Detect which cell encompasses the target text, then output its (X, Y) center coordinate. 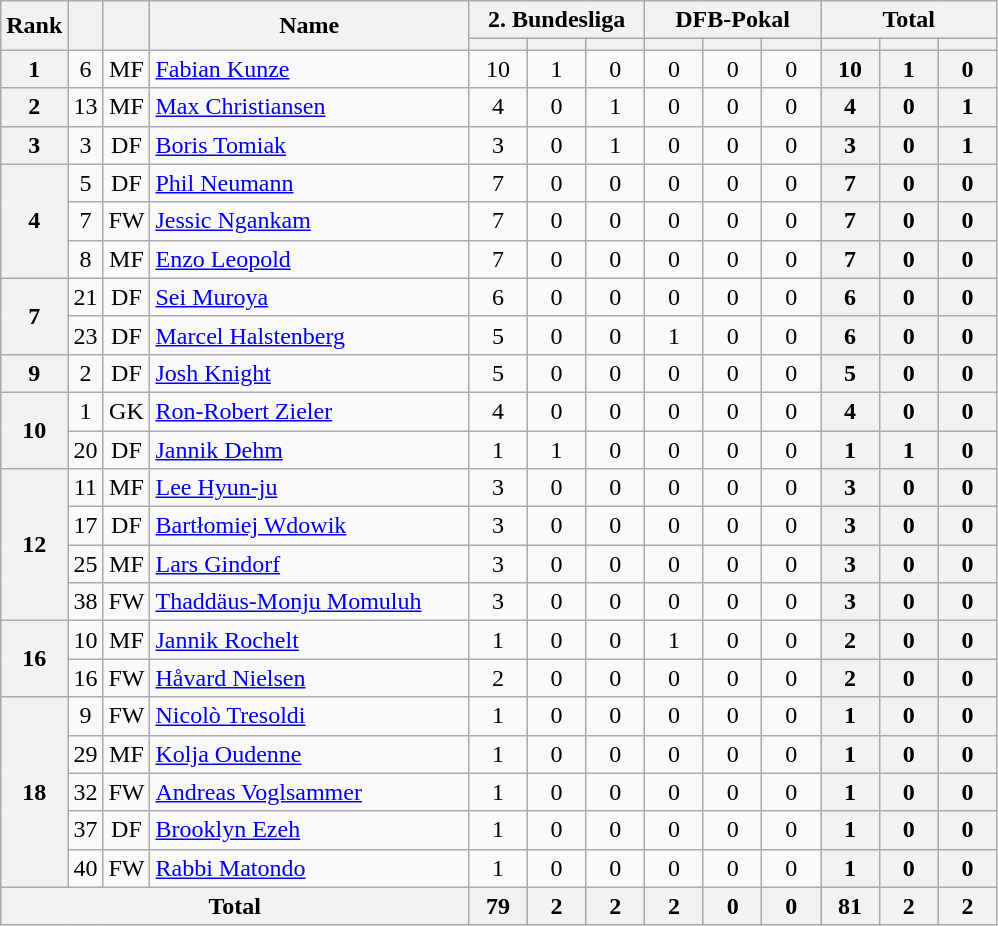
Lee Hyun-ju (310, 488)
Jannik Rochelt (310, 640)
12 (34, 545)
Sei Muroya (310, 297)
2. Bundesliga (557, 20)
Rabbi Matondo (310, 868)
Max Christiansen (310, 107)
Boris Tomiak (310, 145)
29 (86, 754)
Bartłomiej Wdowik (310, 526)
Nicolò Tresoldi (310, 716)
79 (498, 906)
Jessic Ngankam (310, 221)
Fabian Kunze (310, 69)
81 (850, 906)
Marcel Halstenberg (310, 335)
18 (34, 792)
Lars Gindorf (310, 564)
DFB-Pokal (733, 20)
40 (86, 868)
Rank (34, 26)
Enzo Leopold (310, 259)
Thaddäus-Monju Momuluh (310, 602)
Phil Neumann (310, 183)
Brooklyn Ezeh (310, 830)
13 (86, 107)
Håvard Nielsen (310, 678)
8 (86, 259)
25 (86, 564)
37 (86, 830)
17 (86, 526)
GK (126, 411)
Jannik Dehm (310, 449)
Name (310, 26)
20 (86, 449)
Kolja Oudenne (310, 754)
11 (86, 488)
38 (86, 602)
23 (86, 335)
Josh Knight (310, 373)
21 (86, 297)
32 (86, 792)
Andreas Voglsammer (310, 792)
Ron-Robert Zieler (310, 411)
